Provide the [X, Y] coordinate of the cell's center where the given text is located.  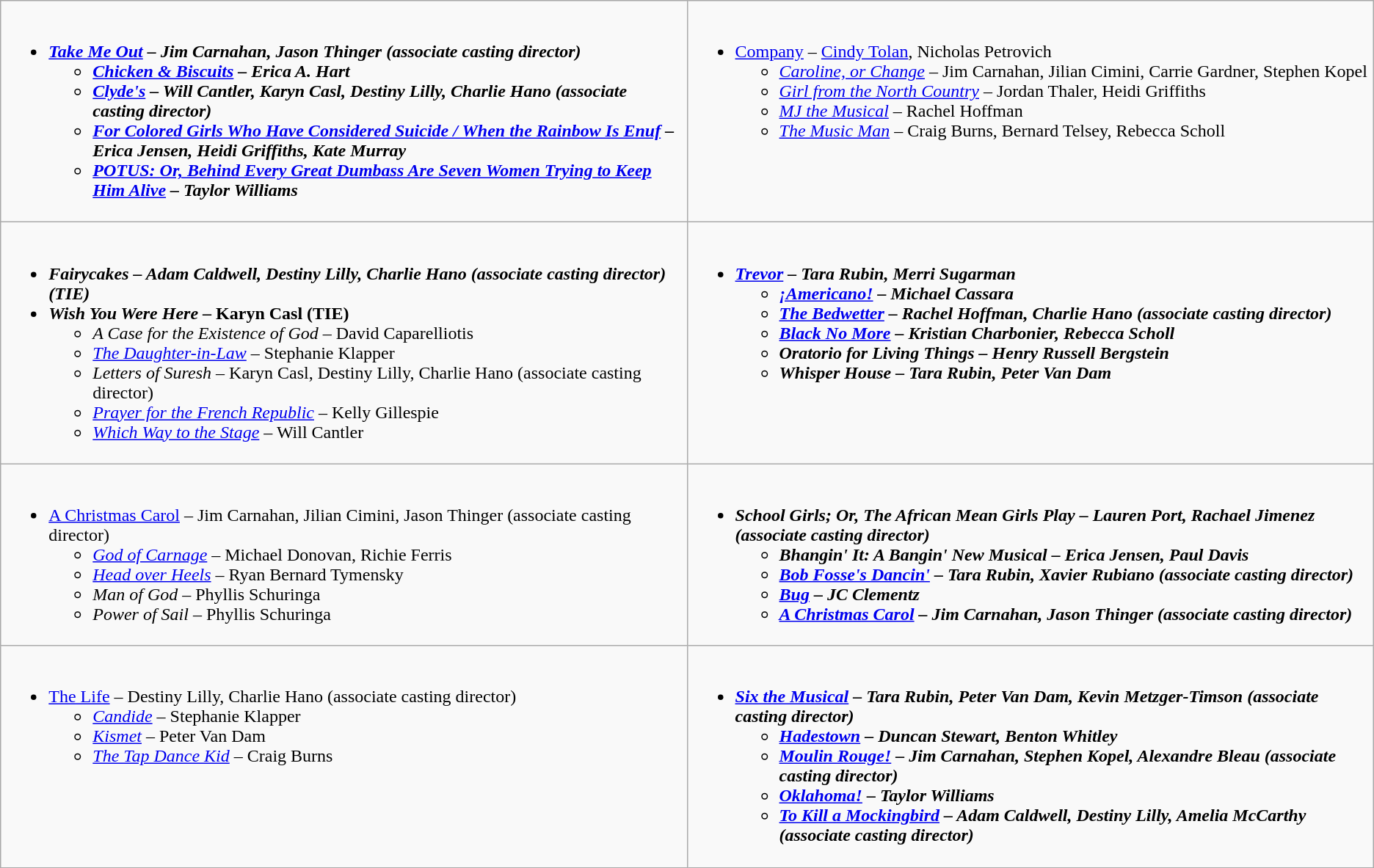
The Life – Destiny Lilly, Charlie Hano (associate casting director)Candide – Stephanie KlapperKismet – Peter Van DamThe Tap Dance Kid – Craig Burns [343, 756]
